Return the [X, Y] coordinate for the center point of the cell that contains the specified text.  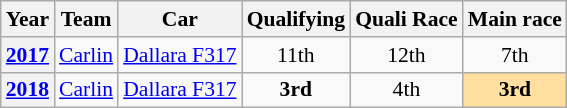
Year [28, 19]
Qualifying [296, 19]
Team [86, 19]
7th [515, 55]
2018 [28, 90]
12th [406, 55]
11th [296, 55]
Quali Race [406, 19]
Car [180, 19]
2017 [28, 55]
Main race [515, 19]
4th [406, 90]
